Output the (x, y) coordinate of the center of the cell containing the given text.  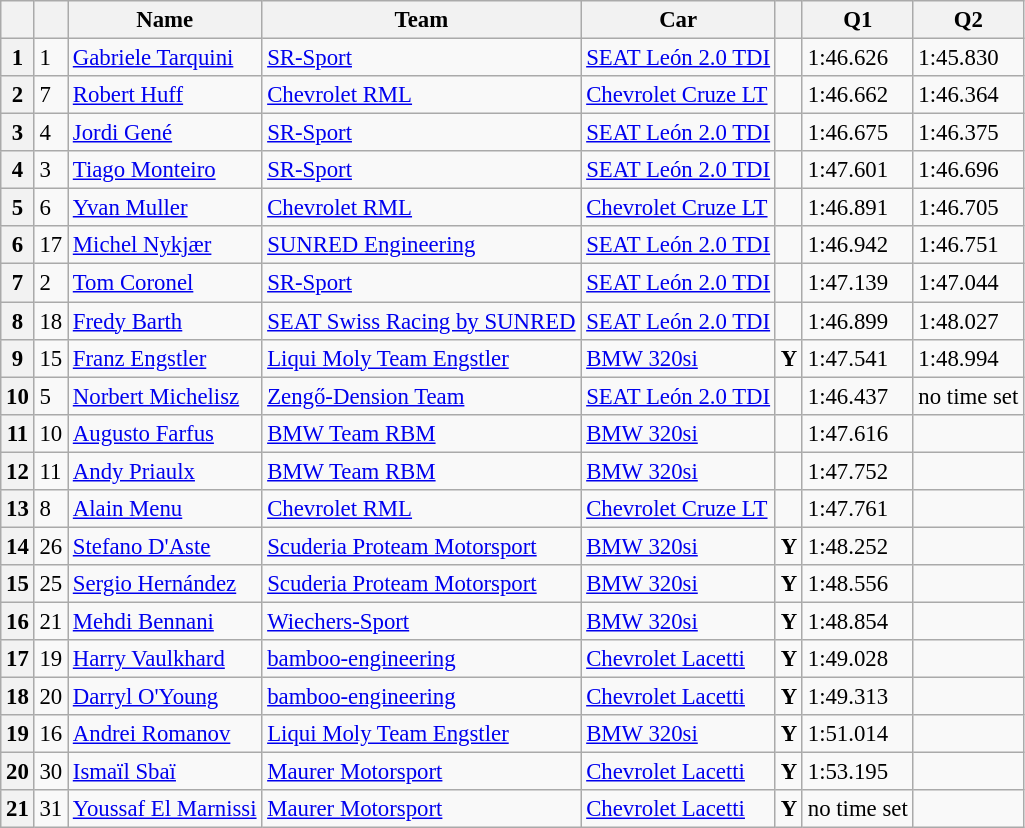
1:48.252 (858, 546)
SUNRED Engineering (422, 245)
SEAT Swiss Racing by SUNRED (422, 321)
Name (165, 20)
1:46.662 (858, 95)
Robert Huff (165, 95)
25 (50, 584)
1:49.028 (858, 659)
Darryl O'Young (165, 697)
1:46.891 (858, 208)
Andrei Romanov (165, 734)
1:47.541 (858, 358)
Q1 (858, 20)
1:46.375 (968, 133)
1:48.854 (858, 621)
1:46.626 (858, 58)
Yvan Muller (165, 208)
Youssaf El Marnissi (165, 809)
Andy Priaulx (165, 471)
1:46.705 (968, 208)
Michel Nykjær (165, 245)
1:48.994 (968, 358)
Car (678, 20)
1:51.014 (858, 734)
Tom Coronel (165, 283)
1:46.696 (968, 170)
Jordi Gené (165, 133)
1:46.364 (968, 95)
Team (422, 20)
31 (50, 809)
1:47.044 (968, 283)
Gabriele Tarquini (165, 58)
14 (18, 546)
1:46.437 (858, 396)
Zengő-Dension Team (422, 396)
1:46.675 (858, 133)
1:53.195 (858, 772)
Wiechers-Sport (422, 621)
1:47.752 (858, 471)
Augusto Farfus (165, 433)
1:46.751 (968, 245)
Fredy Barth (165, 321)
Franz Engstler (165, 358)
Q2 (968, 20)
Harry Vaulkhard (165, 659)
Mehdi Bennani (165, 621)
1:46.899 (858, 321)
1:46.942 (858, 245)
1:45.830 (968, 58)
30 (50, 772)
Ismaïl Sbaï (165, 772)
26 (50, 546)
1:48.556 (858, 584)
13 (18, 509)
1:47.761 (858, 509)
1:48.027 (968, 321)
1:49.313 (858, 697)
Sergio Hernández (165, 584)
1:47.139 (858, 283)
Stefano D'Aste (165, 546)
1:47.601 (858, 170)
9 (18, 358)
12 (18, 471)
Alain Menu (165, 509)
Norbert Michelisz (165, 396)
Tiago Monteiro (165, 170)
1:47.616 (858, 433)
